Return the [X, Y] coordinate for the center point of the cell that contains the specified text.  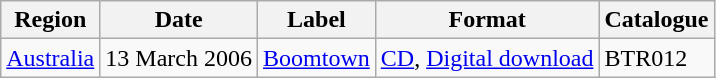
Boomtown [317, 58]
Australia [50, 58]
Catalogue [656, 20]
Label [317, 20]
Format [487, 20]
13 March 2006 [179, 58]
CD, Digital download [487, 58]
Region [50, 20]
BTR012 [656, 58]
Date [179, 20]
